Return [X, Y] of the center of cell containing provided text 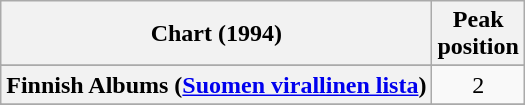
2 [478, 85]
Finnish Albums (Suomen virallinen lista) [216, 85]
Chart (1994) [216, 34]
Peakposition [478, 34]
